Identify which cell holds the provided text, then report its (x, y) central coordinate. 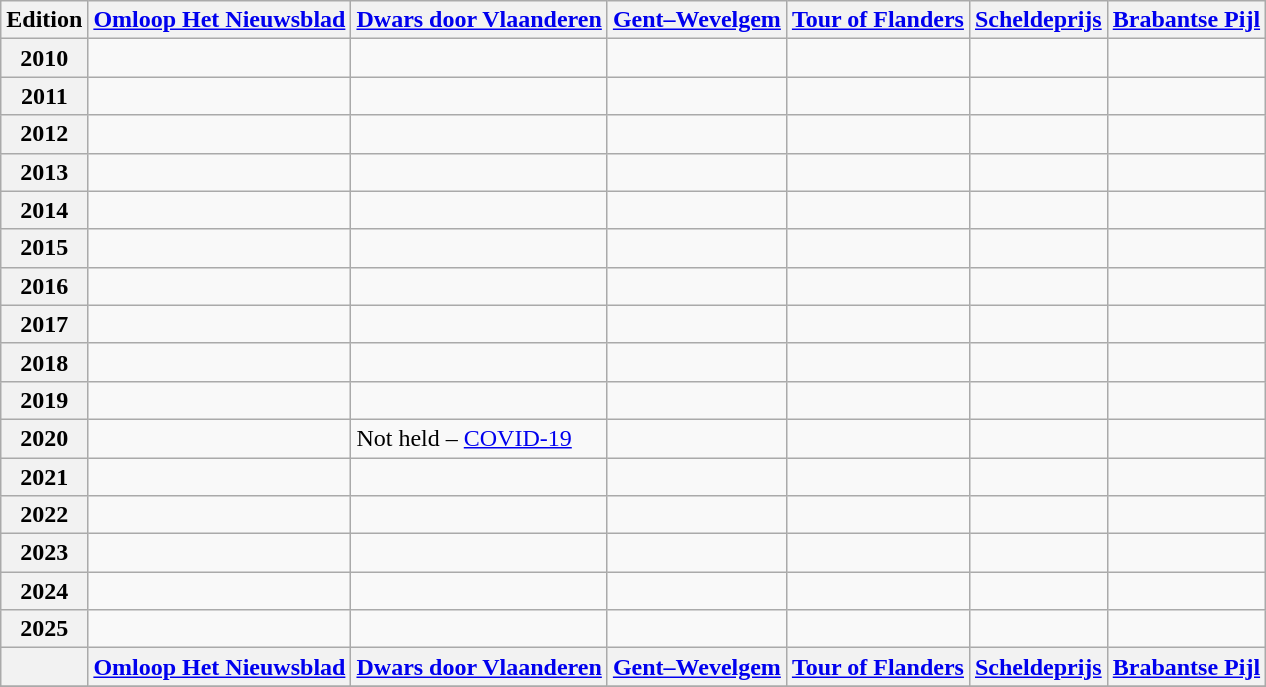
2025 (44, 629)
2013 (44, 172)
2010 (44, 58)
2015 (44, 248)
2018 (44, 362)
2023 (44, 553)
2012 (44, 134)
2024 (44, 591)
2019 (44, 400)
2020 (44, 438)
2014 (44, 210)
2011 (44, 96)
Not held – COVID-19 (479, 438)
2021 (44, 477)
Edition (44, 20)
2022 (44, 515)
2017 (44, 324)
2016 (44, 286)
